Extract the (X, Y) coordinate from the center of the cell holding the provided text.  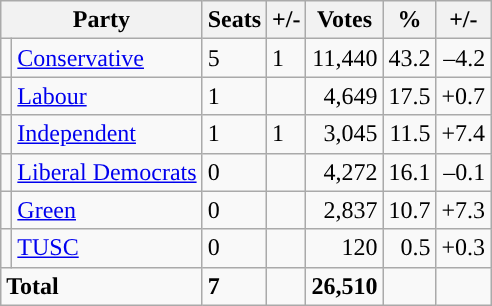
26,510 (344, 286)
17.5 (410, 96)
–0.1 (464, 172)
+0.7 (464, 96)
2,837 (344, 210)
120 (344, 248)
Total (102, 286)
4,649 (344, 96)
TUSC (107, 248)
Conservative (107, 58)
4,272 (344, 172)
43.2 (410, 58)
Independent (107, 134)
11.5 (410, 134)
Liberal Democrats (107, 172)
+7.4 (464, 134)
Votes (344, 20)
+0.3 (464, 248)
Party (102, 20)
16.1 (410, 172)
+7.3 (464, 210)
Labour (107, 96)
Seats (234, 20)
0.5 (410, 248)
5 (234, 58)
3,045 (344, 134)
Green (107, 210)
% (410, 20)
10.7 (410, 210)
–4.2 (464, 58)
11,440 (344, 58)
7 (234, 286)
